Return the (X, Y) coordinate for the center point of the cell that contains the specified text.  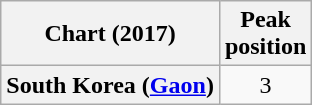
South Korea (Gaon) (110, 85)
3 (265, 85)
Chart (2017) (110, 34)
Peakposition (265, 34)
